Extract the (X, Y) coordinate from the center of the cell holding the provided text.  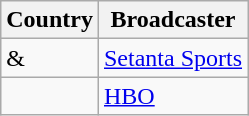
Broadcaster (172, 20)
& (50, 58)
Country (50, 20)
Setanta Sports (172, 58)
HBO (172, 96)
